Locate the cell with the specified text and output its [X, Y] center coordinate. 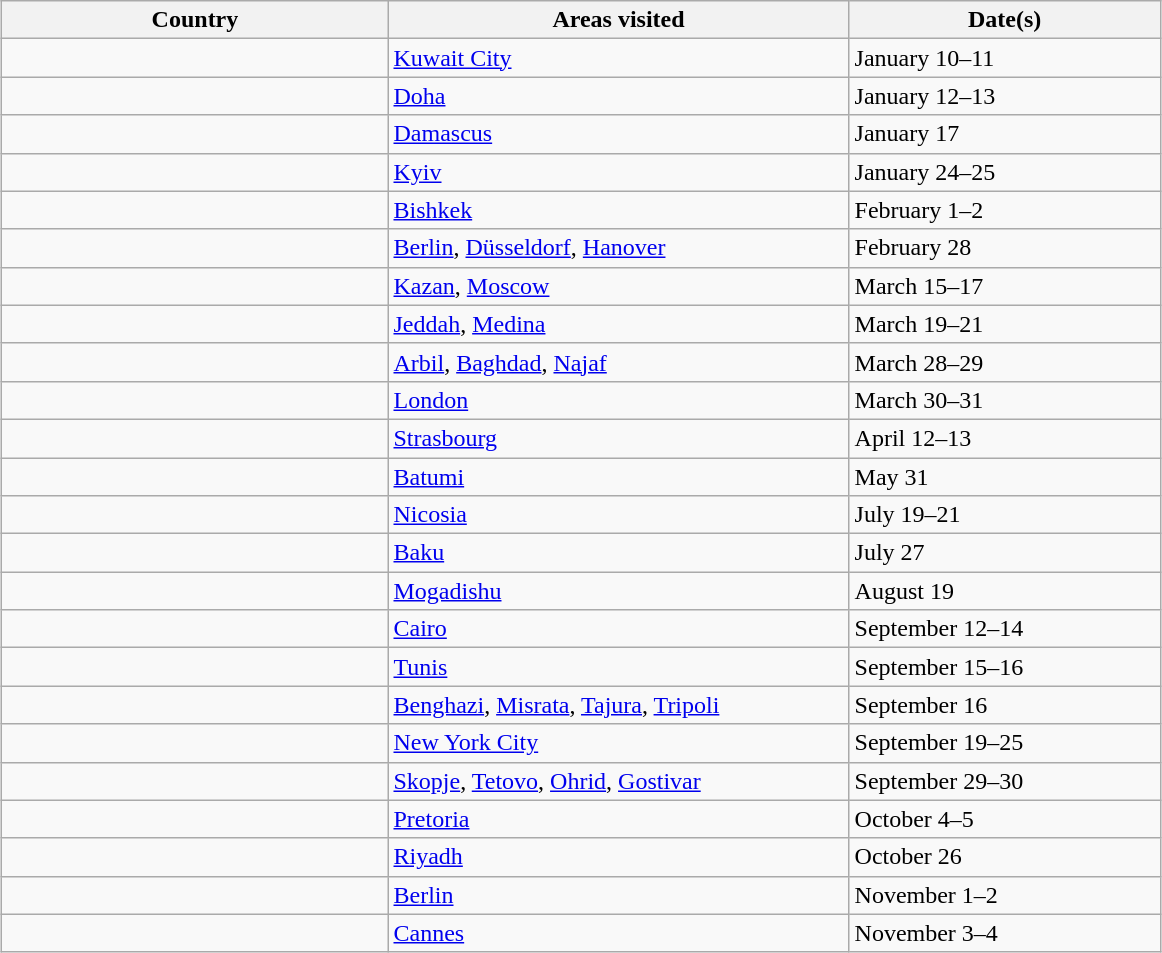
New York City [618, 743]
September 12–14 [1004, 629]
Bishkek [618, 210]
Pretoria [618, 819]
Riyadh [618, 857]
Tunis [618, 667]
August 19 [1004, 591]
October 26 [1004, 857]
January 10–11 [1004, 58]
January 17 [1004, 134]
Skopje, Tetovo, Ohrid, Gostivar [618, 781]
Doha [618, 96]
Nicosia [618, 515]
London [618, 400]
Country [195, 20]
March 30–31 [1004, 400]
Areas visited [618, 20]
Berlin [618, 895]
Batumi [618, 477]
February 1–2 [1004, 210]
Strasbourg [618, 438]
January 24–25 [1004, 172]
Arbil, Baghdad, Najaf [618, 362]
Baku [618, 553]
March 19–21 [1004, 324]
September 16 [1004, 705]
Kazan, Moscow [618, 286]
Benghazi, Misrata, Tajura, Tripoli [618, 705]
Cairo [618, 629]
July 27 [1004, 553]
September 15–16 [1004, 667]
Jeddah, Medina [618, 324]
October 4–5 [1004, 819]
November 3–4 [1004, 933]
Kuwait City [618, 58]
Berlin, Düsseldorf, Hanover [618, 248]
January 12–13 [1004, 96]
May 31 [1004, 477]
March 15–17 [1004, 286]
Damascus [618, 134]
July 19–21 [1004, 515]
Date(s) [1004, 20]
September 19–25 [1004, 743]
Mogadishu [618, 591]
November 1–2 [1004, 895]
March 28–29 [1004, 362]
Cannes [618, 933]
Kyiv [618, 172]
September 29–30 [1004, 781]
April 12–13 [1004, 438]
February 28 [1004, 248]
